Output the [X, Y] coordinate of the center of the cell containing the given text.  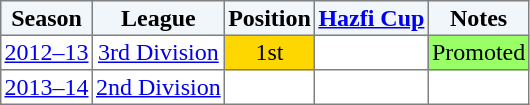
Position [269, 18]
Promoted [478, 52]
2nd Division [158, 87]
Notes [478, 18]
2012–13 [47, 52]
2013–14 [47, 87]
1st [269, 52]
League [158, 18]
Hazfi Cup [372, 18]
Season [47, 18]
3rd Division [158, 52]
